Return the (x, y) coordinate for the center point of the cell that contains the specified text.  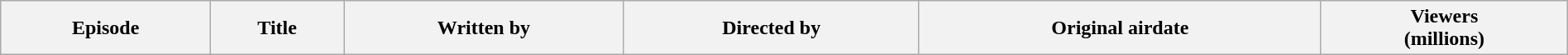
Written by (485, 28)
Title (278, 28)
Viewers(millions) (1444, 28)
Episode (106, 28)
Directed by (771, 28)
Original airdate (1120, 28)
